For the text-containing cell, return its midpoint in (X, Y) coordinate format. 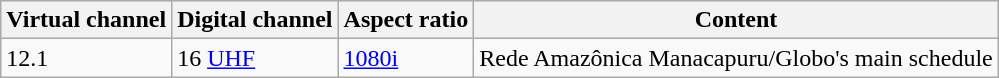
1080i (406, 58)
Virtual channel (86, 20)
Rede Amazônica Manacapuru/Globo's main schedule (736, 58)
16 UHF (255, 58)
Aspect ratio (406, 20)
Digital channel (255, 20)
Content (736, 20)
12.1 (86, 58)
